Search for the cell housing the specified text and yield its (x, y) center coordinate. 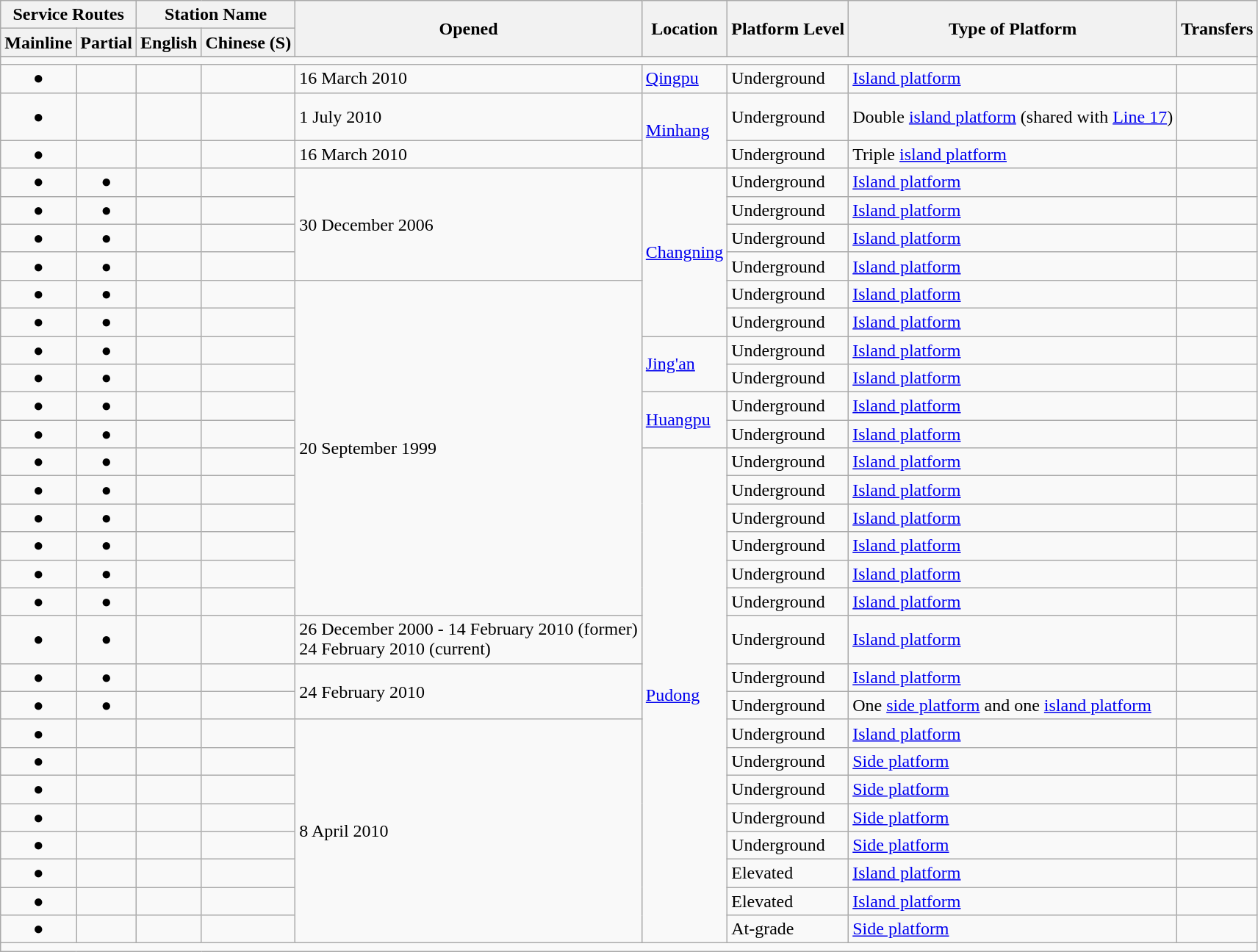
English (169, 43)
Jing'an (684, 364)
Location (684, 29)
Mainline (38, 43)
1 July 2010 (469, 116)
Type of Platform (1013, 29)
Double island platform (shared with Line 17) (1013, 116)
Minhang (684, 131)
Pudong (684, 696)
Service Routes (69, 15)
At-grade (788, 929)
20 September 1999 (469, 448)
Opened (469, 29)
Platform Level (788, 29)
Transfers (1217, 29)
8 April 2010 (469, 831)
Changning (684, 252)
Chinese (S) (248, 43)
Station Name (216, 15)
Partial (107, 43)
30 December 2006 (469, 224)
One side platform and one island platform (1013, 705)
26 December 2000 - 14 February 2010 (former)24 February 2010 (current) (469, 639)
Triple island platform (1013, 154)
24 February 2010 (469, 691)
Qingpu (684, 79)
Huangpu (684, 420)
